Identify which cell holds the provided text, then report its [x, y] central coordinate. 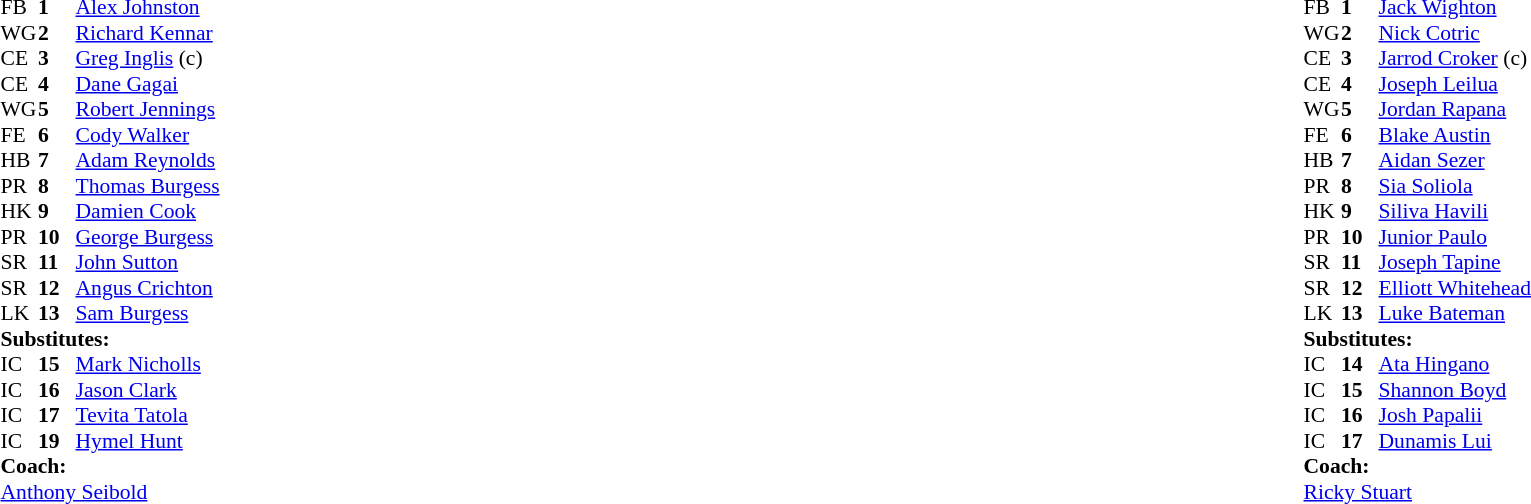
19 [57, 441]
Robert Jennings [148, 109]
Siliva Havili [1455, 211]
Richard Kennar [148, 33]
Jarrod Croker (c) [1455, 59]
Shannon Boyd [1455, 390]
Elliott Whitehead [1455, 288]
George Burgess [148, 237]
Aidan Sezer [1455, 161]
Blake Austin [1455, 135]
Thomas Burgess [148, 186]
Jason Clark [148, 390]
Junior Paulo [1455, 237]
Luke Bateman [1455, 313]
Sam Burgess [148, 313]
Jordan Rapana [1455, 109]
Ata Hingano [1455, 365]
Joseph Leilua [1455, 84]
Adam Reynolds [148, 161]
Angus Crichton [148, 288]
Joseph Tapine [1455, 263]
Greg Inglis (c) [148, 59]
Nick Cotric [1455, 33]
Cody Walker [148, 135]
14 [1360, 365]
Tevita Tatola [148, 415]
Sia Soliola [1455, 186]
Josh Papalii [1455, 415]
Dunamis Lui [1455, 441]
John Sutton [148, 263]
Dane Gagai [148, 84]
Mark Nicholls [148, 365]
Hymel Hunt [148, 441]
Damien Cook [148, 211]
